Return (X, Y) of the center of cell containing provided text 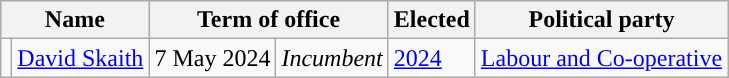
Elected (432, 20)
Incumbent (332, 58)
Political party (601, 20)
Term of office (268, 20)
7 May 2024 (212, 58)
David Skaith (80, 58)
Labour and Co-operative (601, 58)
2024 (432, 58)
Name (75, 20)
